Detect which cell encompasses the target text, then output its [x, y] center coordinate. 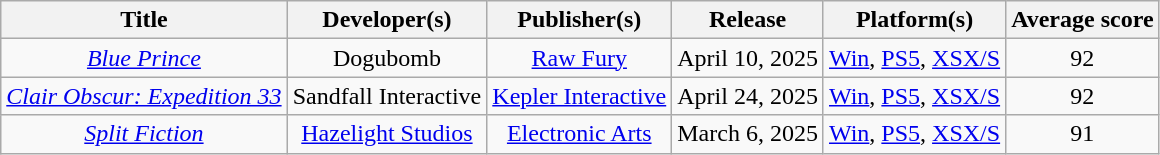
Platform(s) [914, 20]
March 6, 2025 [748, 134]
Release [748, 20]
Raw Fury [580, 58]
April 24, 2025 [748, 96]
Dogubomb [387, 58]
April 10, 2025 [748, 58]
Hazelight Studios [387, 134]
Developer(s) [387, 20]
Title [144, 20]
Average score [1082, 20]
Publisher(s) [580, 20]
Kepler Interactive [580, 96]
Clair Obscur: Expedition 33 [144, 96]
Blue Prince [144, 58]
Split Fiction [144, 134]
91 [1082, 134]
Electronic Arts [580, 134]
Sandfall Interactive [387, 96]
